Scan for the cell matching the given text and deliver its (x, y) coordinate at center. 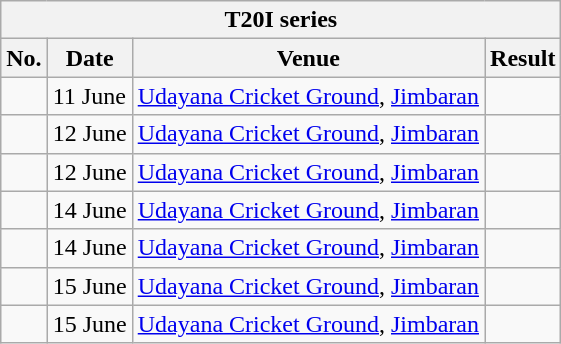
Venue (308, 58)
11 June (90, 96)
Result (523, 58)
No. (24, 58)
Date (90, 58)
T20I series (281, 20)
